Scan for the cell matching the given text and deliver its [x, y] coordinate at center. 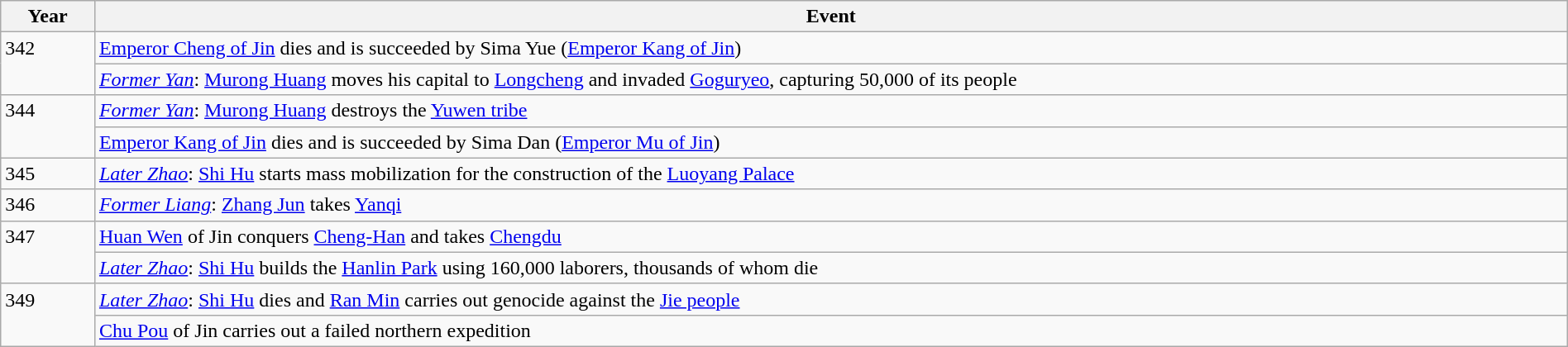
347 [48, 252]
Event [830, 17]
Later Zhao: Shi Hu starts mass mobilization for the construction of the Luoyang Palace [830, 173]
345 [48, 173]
342 [48, 64]
Later Zhao: Shi Hu dies and Ran Min carries out genocide against the Jie people [830, 299]
Emperor Cheng of Jin dies and is succeeded by Sima Yue (Emperor Kang of Jin) [830, 48]
Later Zhao: Shi Hu builds the Hanlin Park using 160,000 laborers, thousands of whom die [830, 268]
Year [48, 17]
Huan Wen of Jin conquers Cheng-Han and takes Chengdu [830, 236]
Former Liang: Zhang Jun takes Yanqi [830, 205]
346 [48, 205]
Emperor Kang of Jin dies and is succeeded by Sima Dan (Emperor Mu of Jin) [830, 142]
Former Yan: Murong Huang moves his capital to Longcheng and invaded Goguryeo, capturing 50,000 of its people [830, 79]
344 [48, 126]
349 [48, 315]
Former Yan: Murong Huang destroys the Yuwen tribe [830, 111]
Chu Pou of Jin carries out a failed northern expedition [830, 330]
